Return the (X, Y) coordinate for the center point of the cell that contains the specified text.  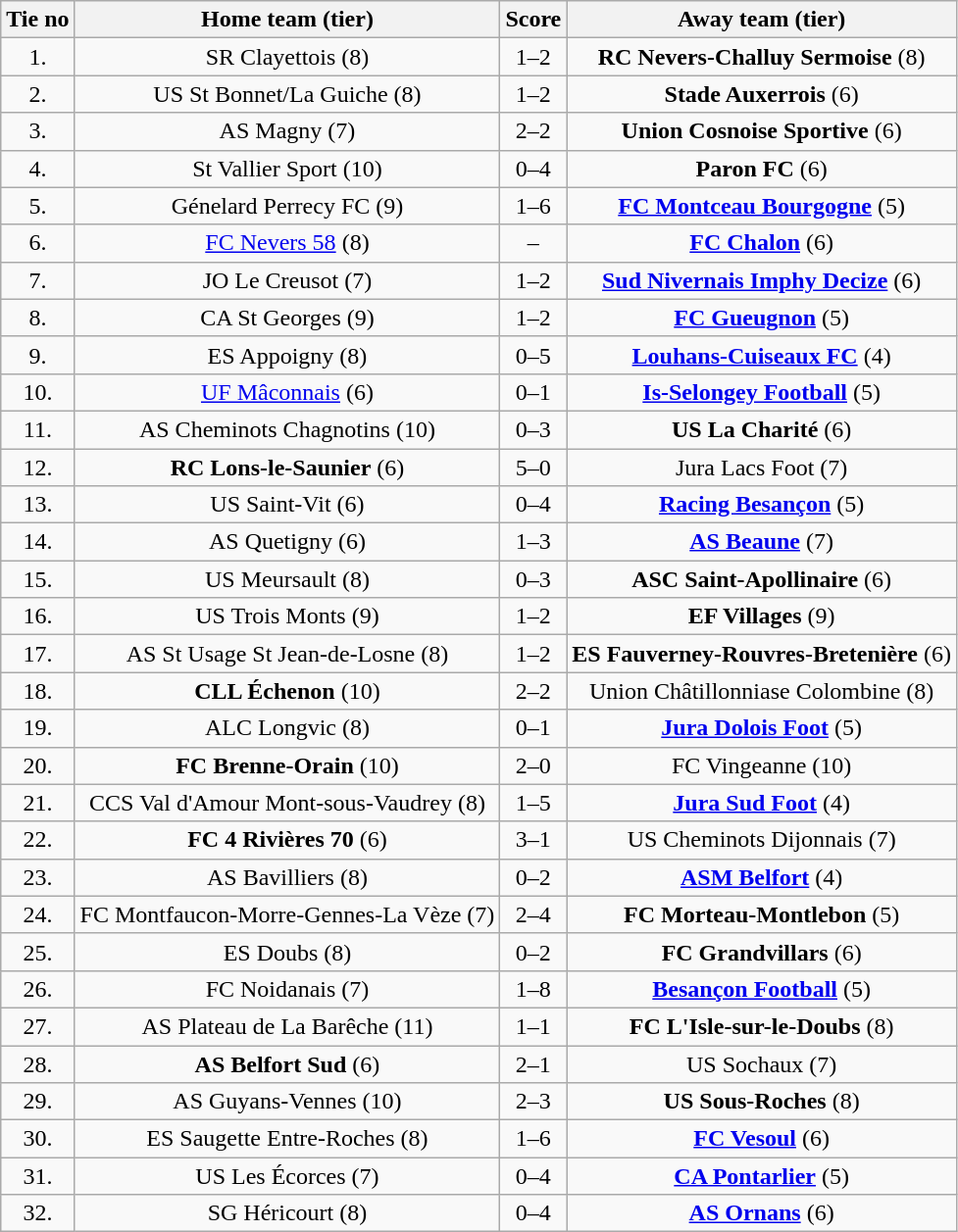
US Cheminots Dijonnais (7) (762, 840)
18. (37, 691)
9. (37, 355)
AS Plateau de La Barêche (11) (287, 1026)
US St Bonnet/La Guiche (8) (287, 94)
US Saint-Vit (6) (287, 505)
FC Gueugnon (5) (762, 318)
Stade Auxerrois (6) (762, 94)
AS Bavilliers (8) (287, 877)
19. (37, 728)
17. (37, 654)
St Vallier Sport (10) (287, 169)
CA St Georges (9) (287, 318)
2–3 (533, 1102)
Away team (tier) (762, 20)
AS St Usage St Jean-de-Losne (8) (287, 654)
2–1 (533, 1063)
US La Charité (6) (762, 429)
AS Belfort Sud (6) (287, 1063)
AS Quetigny (6) (287, 542)
EF Villages (9) (762, 616)
Génelard Perrecy FC (9) (287, 206)
US Trois Monts (9) (287, 616)
JO Le Creusot (7) (287, 280)
Union Cosnoise Sportive (6) (762, 131)
Tie no (37, 20)
3–1 (533, 840)
AS Beaune (7) (762, 542)
23. (37, 877)
US Les Écorces (7) (287, 1176)
1–8 (533, 989)
10. (37, 392)
1–1 (533, 1026)
RC Lons-le-Saunier (6) (287, 468)
Jura Lacs Foot (7) (762, 468)
8. (37, 318)
FC 4 Rivières 70 (6) (287, 840)
SR Clayettois (8) (287, 57)
30. (37, 1139)
2–4 (533, 914)
2–0 (533, 765)
16. (37, 616)
13. (37, 505)
CCS Val d'Amour Mont-sous-Vaudrey (8) (287, 803)
32. (37, 1213)
CLL Échenon (10) (287, 691)
CA Pontarlier (5) (762, 1176)
1. (37, 57)
31. (37, 1176)
Union Châtillonniase Colombine (8) (762, 691)
ES Appoigny (8) (287, 355)
AS Cheminots Chagnotins (10) (287, 429)
12. (37, 468)
4. (37, 169)
3. (37, 131)
15. (37, 579)
26. (37, 989)
25. (37, 952)
27. (37, 1026)
29. (37, 1102)
1–5 (533, 803)
Is-Selongey Football (5) (762, 392)
FC Vesoul (6) (762, 1139)
FC Vingeanne (10) (762, 765)
FC Chalon (6) (762, 243)
US Sous-Roches (8) (762, 1102)
5–0 (533, 468)
US Meursault (8) (287, 579)
FC Morteau-Montlebon (5) (762, 914)
11. (37, 429)
1–3 (533, 542)
ES Fauverney-Rouvres-Bretenière (6) (762, 654)
ES Doubs (8) (287, 952)
FC L'Isle-sur-le-Doubs (8) (762, 1026)
SG Héricourt (8) (287, 1213)
20. (37, 765)
ALC Longvic (8) (287, 728)
AS Guyans-Vennes (10) (287, 1102)
Jura Dolois Foot (5) (762, 728)
FC Grandvillars (6) (762, 952)
– (533, 243)
5. (37, 206)
FC Montceau Bourgogne (5) (762, 206)
FC Noidanais (7) (287, 989)
24. (37, 914)
Racing Besançon (5) (762, 505)
AS Magny (7) (287, 131)
FC Brenne-Orain (10) (287, 765)
US Sochaux (7) (762, 1063)
21. (37, 803)
FC Nevers 58 (8) (287, 243)
UF Mâconnais (6) (287, 392)
Sud Nivernais Imphy Decize (6) (762, 280)
14. (37, 542)
6. (37, 243)
ASC Saint-Apollinaire (6) (762, 579)
Louhans-Cuiseaux FC (4) (762, 355)
28. (37, 1063)
7. (37, 280)
AS Ornans (6) (762, 1213)
2. (37, 94)
RC Nevers-Challuy Sermoise (8) (762, 57)
ES Saugette Entre-Roches (8) (287, 1139)
Home team (tier) (287, 20)
FC Montfaucon-Morre-Gennes-La Vèze (7) (287, 914)
0–5 (533, 355)
ASM Belfort (4) (762, 877)
Jura Sud Foot (4) (762, 803)
Paron FC (6) (762, 169)
22. (37, 840)
Score (533, 20)
Besançon Football (5) (762, 989)
